Identify which cell holds the provided text, then report its [X, Y] central coordinate. 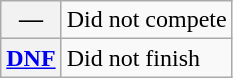
Did not compete [146, 20]
— [31, 20]
DNF [31, 58]
Did not finish [146, 58]
